Return (X, Y) of the center of cell containing provided text 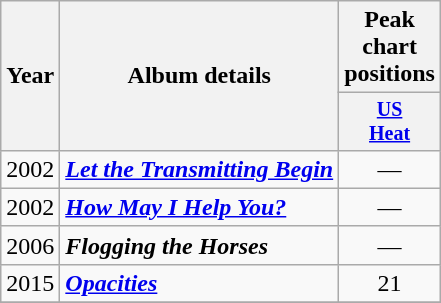
Peak chart positions (390, 47)
2006 (30, 245)
Let the Transmitting Begin (200, 169)
Year (30, 76)
Flogging the Horses (200, 245)
How May I Help You? (200, 207)
2015 (30, 283)
USHeat (390, 122)
21 (390, 283)
Opacities (200, 283)
Album details (200, 76)
